Scan for the cell matching the given text and deliver its (x, y) coordinate at center. 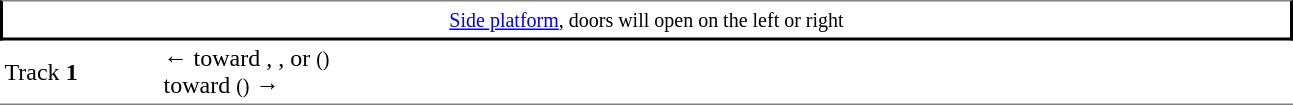
← toward , , or () toward () → (726, 72)
Side platform, doors will open on the left or right (646, 20)
Track 1 (80, 72)
